Locate the cell with the specified text and output its [X, Y] center coordinate. 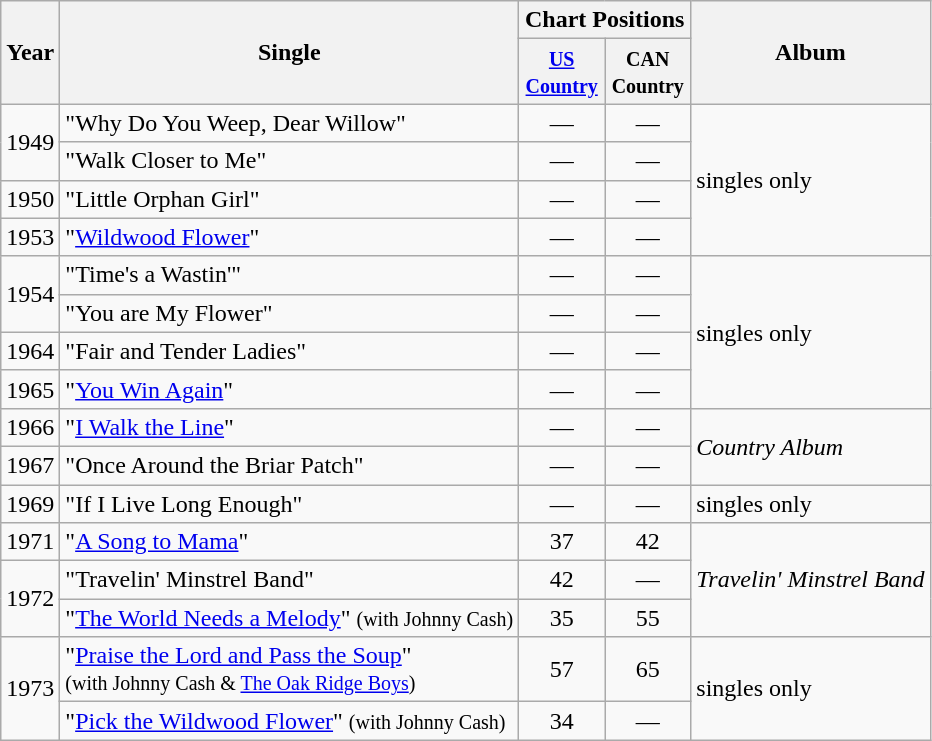
1950 [30, 199]
35 [562, 618]
"Praise the Lord and Pass the Soup"(with Johnny Cash & The Oak Ridge Boys) [290, 670]
"Once Around the Briar Patch" [290, 465]
"Fair and Tender Ladies" [290, 351]
65 [648, 670]
"You Win Again" [290, 389]
"Little Orphan Girl" [290, 199]
1965 [30, 389]
1949 [30, 142]
Travelin' Minstrel Band [810, 580]
1967 [30, 465]
1964 [30, 351]
Year [30, 52]
1966 [30, 427]
Album [810, 52]
Single [290, 52]
"You are My Flower" [290, 313]
"Why Do You Weep, Dear Willow" [290, 123]
1972 [30, 599]
1973 [30, 688]
1971 [30, 542]
"The World Needs a Melody" (with Johnny Cash) [290, 618]
"Walk Closer to Me" [290, 161]
37 [562, 542]
"I Walk the Line" [290, 427]
Chart Positions [605, 20]
Country Album [810, 446]
34 [562, 721]
"If I Live Long Enough" [290, 503]
"Travelin' Minstrel Band" [290, 580]
"Pick the Wildwood Flower" (with Johnny Cash) [290, 721]
55 [648, 618]
"Time's a Wastin'" [290, 275]
CAN Country [648, 72]
US Country [562, 72]
1969 [30, 503]
"A Song to Mama" [290, 542]
1954 [30, 294]
"Wildwood Flower" [290, 237]
57 [562, 670]
1953 [30, 237]
